Extract the [x, y] coordinate from the center of the cell holding the provided text.  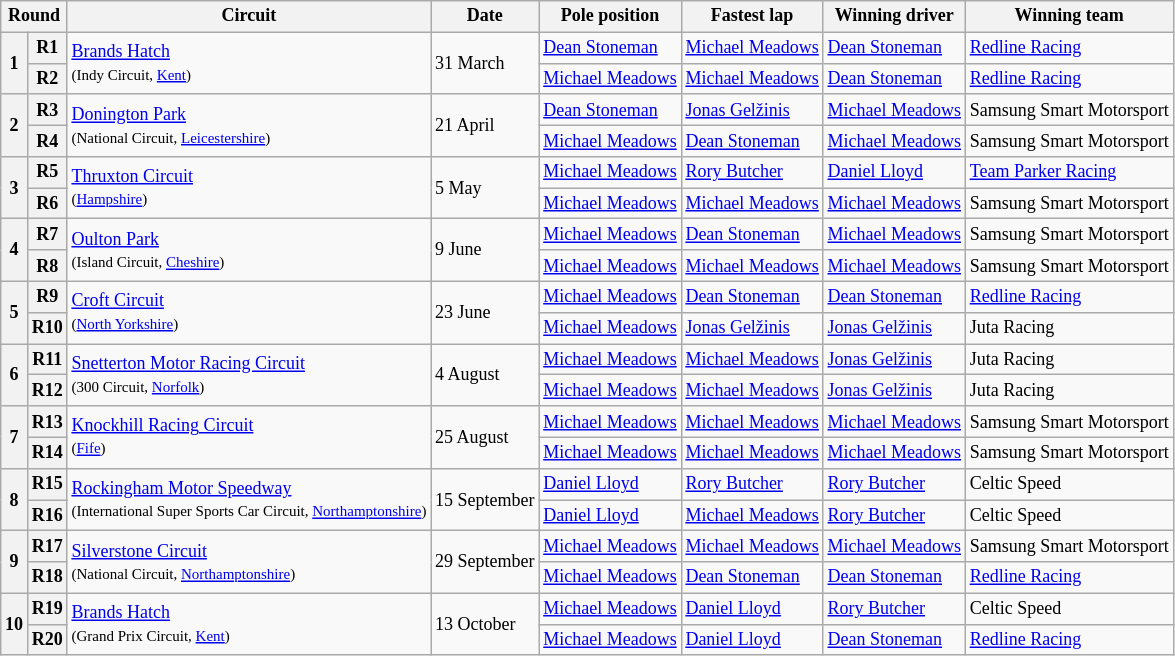
3 [14, 188]
9 June [485, 250]
Round [34, 16]
Date [485, 16]
7 [14, 437]
8 [14, 499]
21 April [485, 125]
Knockhill Racing Circuit(Fife) [249, 437]
R1 [47, 48]
Team Parker Racing [1069, 172]
4 August [485, 375]
R10 [47, 328]
2 [14, 125]
R19 [47, 608]
R8 [47, 266]
29 September [485, 562]
15 September [485, 499]
1 [14, 63]
R6 [47, 204]
Fastest lap [752, 16]
R16 [47, 516]
R5 [47, 172]
6 [14, 375]
R11 [47, 360]
4 [14, 250]
R9 [47, 296]
Circuit [249, 16]
5 May [485, 188]
Winning driver [894, 16]
Oulton Park(Island Circuit, Cheshire) [249, 250]
Pole position [610, 16]
R3 [47, 110]
R2 [47, 78]
10 [14, 624]
Silverstone Circuit(National Circuit, Northamptonshire) [249, 562]
Donington Park(National Circuit, Leicestershire) [249, 125]
R12 [47, 390]
31 March [485, 63]
R13 [47, 422]
R7 [47, 234]
9 [14, 562]
Snetterton Motor Racing Circuit(300 Circuit, Norfolk) [249, 375]
23 June [485, 312]
Croft Circuit(North Yorkshire) [249, 312]
5 [14, 312]
Brands Hatch(Grand Prix Circuit, Kent) [249, 624]
R14 [47, 452]
R15 [47, 484]
R17 [47, 546]
Brands Hatch(Indy Circuit, Kent) [249, 63]
Thruxton Circuit(Hampshire) [249, 188]
Rockingham Motor Speedway(International Super Sports Car Circuit, Northamptonshire) [249, 499]
R4 [47, 140]
Winning team [1069, 16]
R20 [47, 640]
25 August [485, 437]
R18 [47, 578]
13 October [485, 624]
